For the text-containing cell, return its midpoint in (x, y) coordinate format. 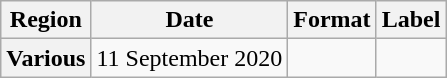
Label (411, 20)
Date (190, 20)
Region (46, 20)
Format (332, 20)
Various (46, 58)
11 September 2020 (190, 58)
